From the cell containing the given text, extract its center point as [X, Y] coordinate. 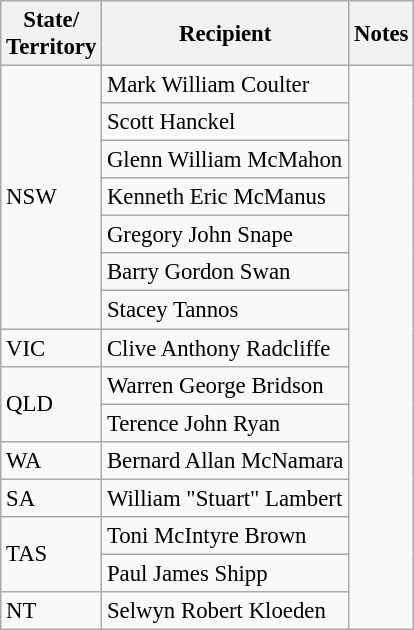
Toni McIntyre Brown [226, 536]
Terence John Ryan [226, 423]
Bernard Allan McNamara [226, 460]
Stacey Tannos [226, 310]
Selwyn Robert Kloeden [226, 611]
Notes [382, 34]
Paul James Shipp [226, 573]
Kenneth Eric McManus [226, 197]
WA [52, 460]
Clive Anthony Radcliffe [226, 348]
Mark William Coulter [226, 85]
Recipient [226, 34]
NT [52, 611]
State/Territory [52, 34]
Gregory John Snape [226, 235]
VIC [52, 348]
Warren George Bridson [226, 385]
SA [52, 498]
William "Stuart" Lambert [226, 498]
Glenn William McMahon [226, 160]
Scott Hanckel [226, 122]
QLD [52, 404]
NSW [52, 198]
TAS [52, 554]
Barry Gordon Swan [226, 273]
